Capture the cell that displays the provided text and extract its [x, y] central coordinate. 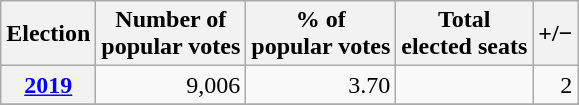
+/− [556, 34]
9,006 [171, 85]
% ofpopular votes [321, 34]
2 [556, 85]
Totalelected seats [464, 34]
3.70 [321, 85]
Election [48, 34]
2019 [48, 85]
Number ofpopular votes [171, 34]
